Extract the [x, y] coordinate from the center of the cell holding the provided text.  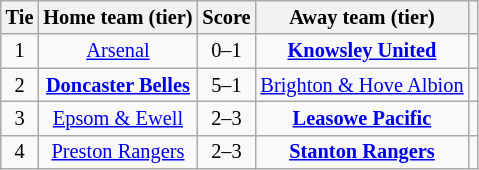
Knowsley United [362, 51]
2 [20, 85]
Epsom & Ewell [118, 118]
Tie [20, 17]
1 [20, 51]
Score [226, 17]
Arsenal [118, 51]
Brighton & Hove Albion [362, 85]
Doncaster Belles [118, 85]
Leasowe Pacific [362, 118]
4 [20, 152]
Home team (tier) [118, 17]
5–1 [226, 85]
Preston Rangers [118, 152]
Away team (tier) [362, 17]
0–1 [226, 51]
Stanton Rangers [362, 152]
3 [20, 118]
